Find where the given text appears and provide that cell's center as [X, Y] coordinate. 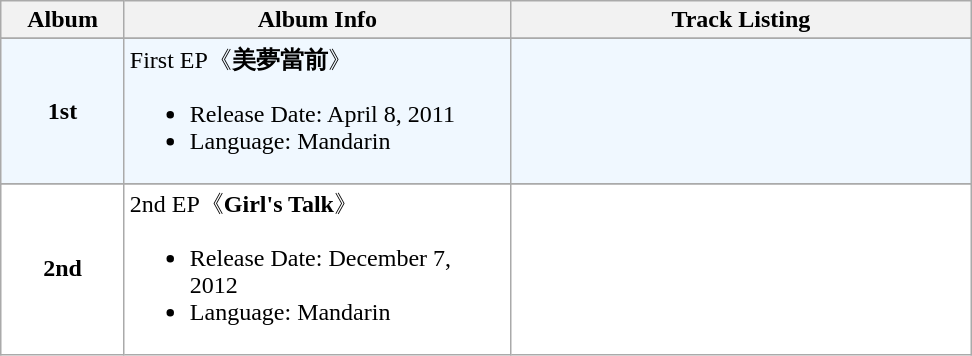
First EP《美夢當前》Release Date: April 8, 2011Language: Mandarin [317, 112]
2nd [63, 269]
1st [63, 112]
2nd EP《Girl's Talk》Release Date: December 7, 2012Language: Mandarin [317, 269]
Album Info [317, 20]
Album [63, 20]
Track Listing [740, 20]
